Return the [x, y] coordinate for the center point of the cell that contains the specified text.  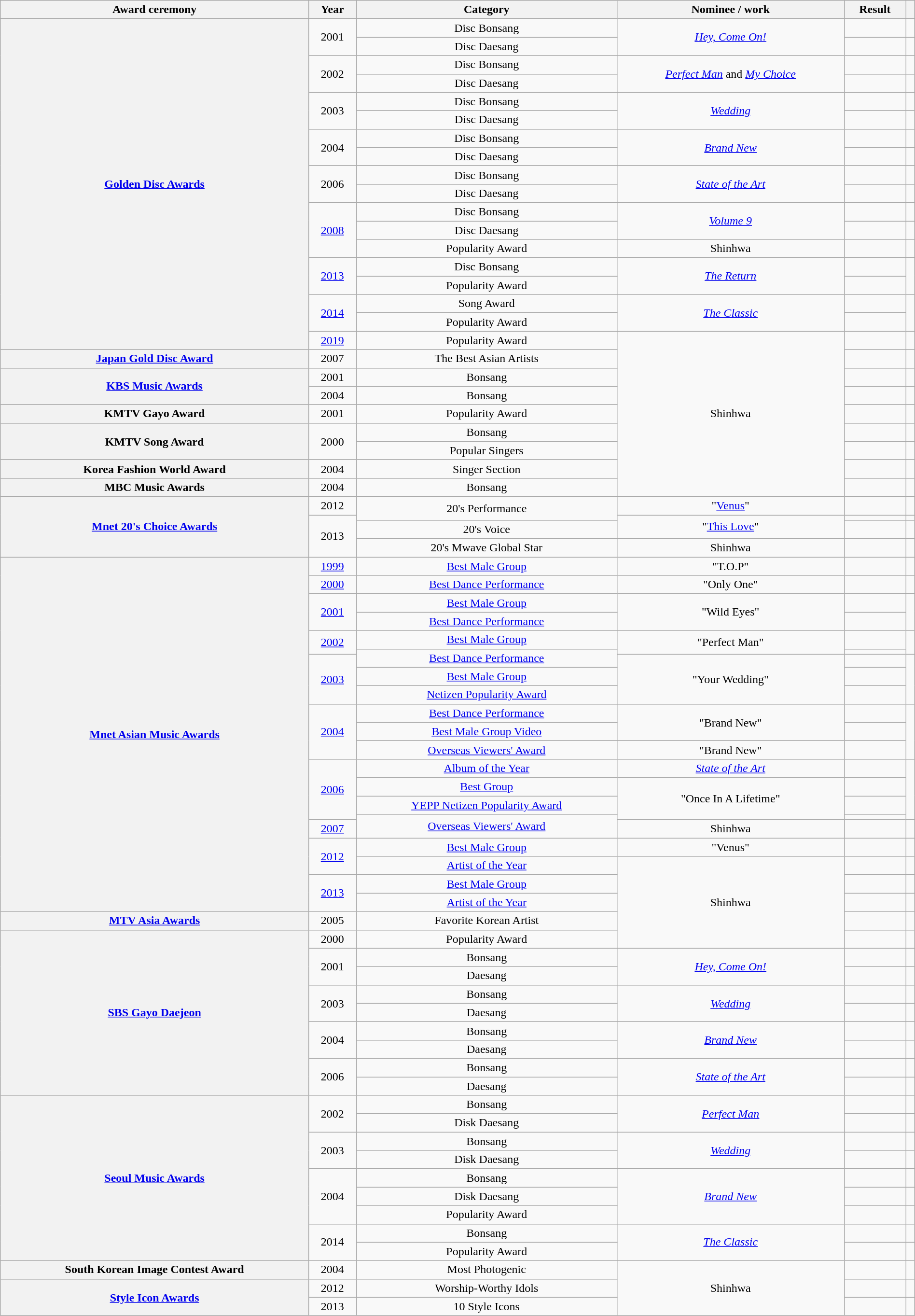
Award ceremony [154, 10]
Year [332, 10]
Most Photogenic [486, 1270]
1999 [332, 566]
Korea Fashion World Award [154, 469]
Volume 9 [731, 221]
Mnet Asian Music Awards [154, 734]
MTV Asia Awards [154, 921]
Category [486, 10]
"T.O.P" [731, 566]
"Only One" [731, 585]
Netizen Popularity Award [486, 695]
"This Love" [731, 526]
Worship-Worthy Idols [486, 1288]
2008 [332, 230]
Japan Gold Disc Award [154, 359]
Seoul Music Awards [154, 1178]
10 Style Icons [486, 1306]
The Return [731, 276]
2005 [332, 921]
"Your Wedding" [731, 679]
SBS Gayo Daejeon [154, 1013]
"Wild Eyes" [731, 612]
Mnet 20's Choice Awards [154, 526]
Popular Singers [486, 450]
YEPP Netizen Popularity Award [486, 805]
20's Voice [486, 530]
20's Performance [486, 508]
The Best Asian Artists [486, 359]
South Korean Image Contest Award [154, 1270]
Nominee / work [731, 10]
20's Mwave Global Star [486, 548]
Perfect Man and My Choice [731, 74]
Result [875, 10]
2019 [332, 340]
Singer Section [486, 469]
KMTV Song Award [154, 441]
KBS Music Awards [154, 386]
"Once In A Lifetime" [731, 798]
Song Award [486, 304]
MBC Music Awards [154, 487]
Best Group [486, 786]
Golden Disc Awards [154, 184]
Best Male Group Video [486, 731]
KMTV Gayo Award [154, 414]
Style Icon Awards [154, 1297]
"Perfect Man" [731, 642]
Favorite Korean Artist [486, 921]
Album of the Year [486, 768]
Perfect Man [731, 1114]
